Extract the [x, y] coordinate from the center of the cell holding the provided text.  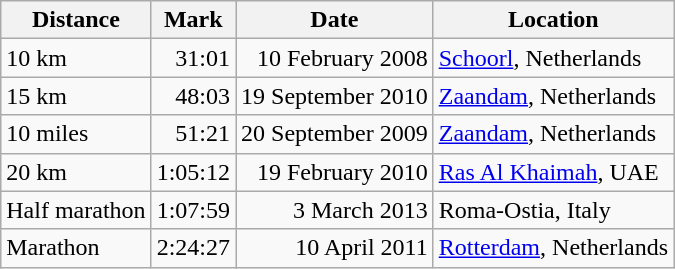
10 April 2011 [335, 248]
Roma-Ostia, Italy [553, 210]
10 miles [76, 134]
31:01 [193, 58]
Schoorl, Netherlands [553, 58]
51:21 [193, 134]
20 km [76, 172]
10 km [76, 58]
10 February 2008 [335, 58]
Location [553, 20]
Date [335, 20]
1:07:59 [193, 210]
1:05:12 [193, 172]
19 September 2010 [335, 96]
Mark [193, 20]
19 February 2010 [335, 172]
2:24:27 [193, 248]
3 March 2013 [335, 210]
20 September 2009 [335, 134]
15 km [76, 96]
Marathon [76, 248]
48:03 [193, 96]
Distance [76, 20]
Ras Al Khaimah, UAE [553, 172]
Rotterdam, Netherlands [553, 248]
Half marathon [76, 210]
